Locate the cell with the specified text and output its (x, y) center coordinate. 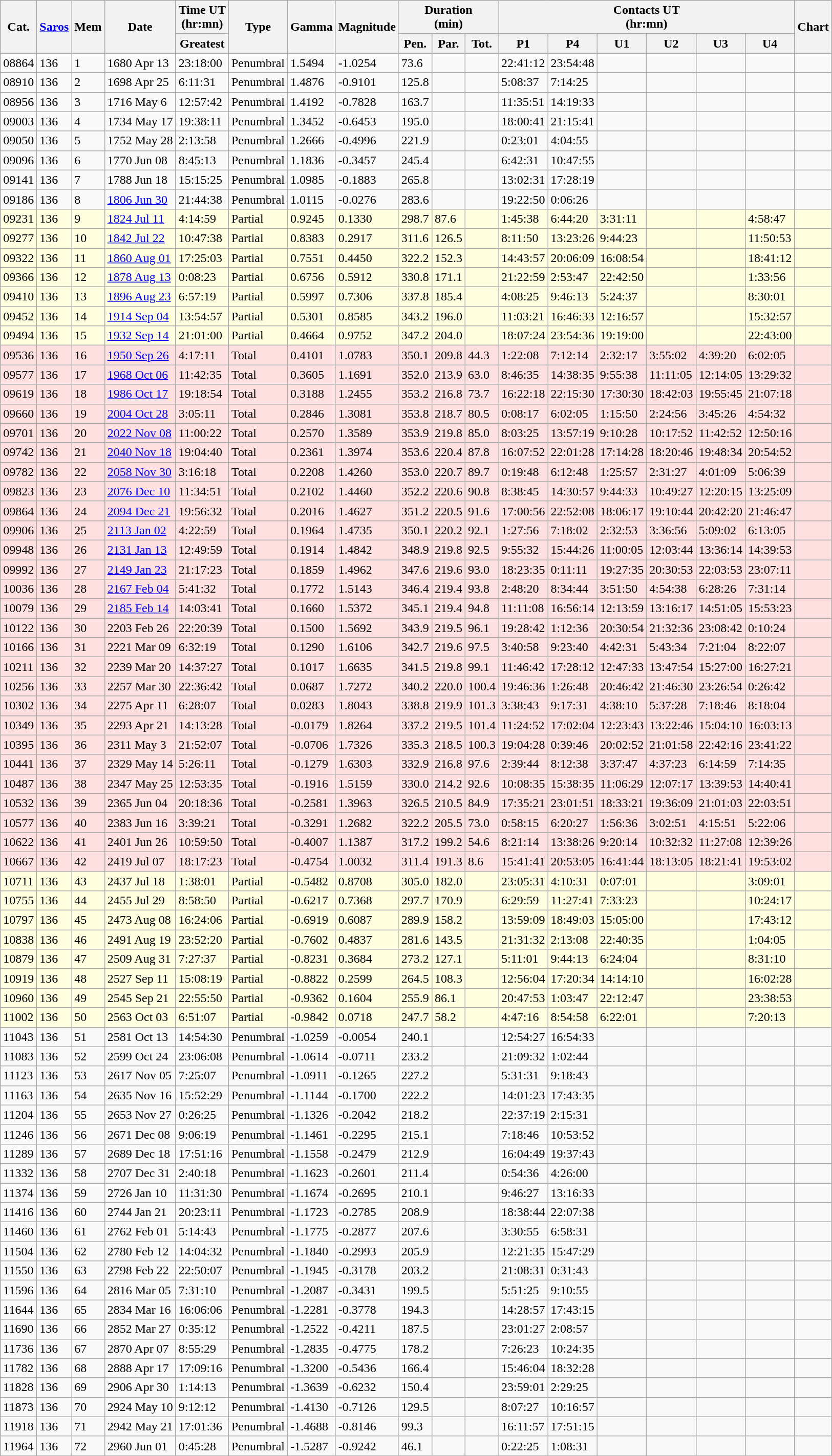
3:02:51 (671, 822)
2:08:57 (572, 1329)
1788 Jun 18 (140, 180)
14:37:27 (202, 667)
09410 (18, 297)
63 (88, 1271)
9:12:12 (202, 1407)
18:21:41 (720, 861)
10:47:55 (572, 160)
7 (88, 180)
70 (88, 1407)
2563 Oct 03 (140, 1017)
45 (88, 920)
211.4 (415, 1173)
21:52:07 (202, 745)
11736 (18, 1349)
1680 Apr 13 (140, 63)
-0.0054 (367, 1037)
10532 (18, 803)
14 (88, 316)
5:24:37 (622, 297)
36 (88, 745)
1896 Aug 23 (140, 297)
11:42:35 (202, 375)
16:24:06 (202, 920)
337.2 (415, 725)
352.2 (415, 491)
20:46:42 (622, 686)
15:46:04 (523, 1368)
-0.2295 (367, 1134)
2113 Jan 02 (140, 530)
22:36:42 (202, 686)
0.6087 (367, 920)
1.5372 (367, 609)
33 (88, 686)
12:50:16 (770, 433)
0.1330 (367, 219)
31 (88, 647)
16:54:33 (572, 1037)
-0.2695 (367, 1193)
1.2666 (312, 141)
317.2 (415, 842)
13:16:33 (572, 1193)
7:25:07 (202, 1076)
16:06:06 (202, 1310)
34 (88, 706)
11644 (18, 1310)
18:00:41 (523, 121)
2960 Jun 01 (140, 1446)
14:30:57 (572, 491)
18:32:28 (572, 1368)
347.6 (415, 570)
6:12:48 (572, 472)
264.5 (415, 979)
20:53:05 (572, 861)
353.0 (415, 472)
2888 Apr 17 (140, 1368)
11043 (18, 1037)
2924 May 10 (140, 1407)
18:41:12 (770, 257)
9:46:27 (523, 1193)
194.3 (415, 1310)
08910 (18, 82)
99.3 (415, 1426)
Magnitude (367, 27)
-0.3291 (312, 822)
341.5 (415, 667)
2635 Nov 16 (140, 1095)
15:04:10 (720, 725)
187.5 (415, 1329)
17:51:15 (572, 1426)
101.4 (481, 725)
1:08:31 (572, 1446)
265.8 (415, 180)
348.9 (415, 550)
09096 (18, 160)
66 (88, 1329)
8:38:45 (523, 491)
1:22:08 (523, 355)
09742 (18, 452)
9:44:13 (572, 959)
20:42:20 (720, 511)
Chart (813, 27)
19:48:34 (720, 452)
9:10:28 (622, 433)
22:37:19 (523, 1115)
11:42:52 (720, 433)
60 (88, 1212)
1914 Sep 04 (140, 316)
21:46:47 (770, 511)
23:59:01 (523, 1387)
12:13:59 (622, 609)
2419 Jul 07 (140, 861)
-0.0276 (367, 199)
-1.4688 (312, 1426)
23:18:00 (202, 63)
1.4842 (367, 550)
-0.0179 (312, 725)
20:30:53 (671, 570)
0.1660 (312, 609)
18:07:24 (523, 336)
21:17:23 (202, 570)
19:18:54 (202, 394)
11504 (18, 1251)
2906 Apr 30 (140, 1387)
220.4 (449, 452)
143.5 (449, 940)
-0.1279 (312, 764)
12:20:15 (720, 491)
5 (88, 141)
2401 Jun 26 (140, 842)
0:22:25 (523, 1446)
4:39:20 (720, 355)
19:53:02 (770, 861)
-0.3178 (367, 1271)
1806 Jun 30 (140, 199)
-0.4996 (367, 141)
11964 (18, 1446)
23:05:31 (523, 881)
17:09:16 (202, 1368)
0:39:46 (572, 745)
15:05:00 (622, 920)
14:01:23 (523, 1095)
22:03:51 (770, 803)
2527 Sep 11 (140, 979)
40 (88, 822)
90.8 (481, 491)
10166 (18, 647)
9:55:38 (622, 375)
10:49:27 (671, 491)
15:44:26 (572, 550)
8:07:27 (523, 1407)
59 (88, 1193)
9:44:33 (622, 491)
5:51:25 (523, 1290)
2:53:47 (572, 277)
3:39:21 (202, 822)
2293 Apr 21 (140, 725)
326.5 (415, 803)
11:34:51 (202, 491)
10302 (18, 706)
11:50:53 (770, 238)
210.5 (449, 803)
0.1604 (367, 998)
-1.2522 (312, 1329)
10:16:57 (572, 1407)
2:13:58 (202, 141)
11416 (18, 1212)
17:35:21 (523, 803)
42 (88, 861)
18:17:23 (202, 861)
30 (88, 628)
12:53:35 (202, 784)
96.1 (481, 628)
1.4192 (312, 102)
-0.0706 (312, 745)
16:46:33 (572, 316)
93.0 (481, 570)
20:30:54 (622, 628)
10211 (18, 667)
17:14:28 (622, 452)
7:20:13 (770, 1017)
4:37:23 (671, 764)
17:30:30 (622, 394)
-1.3200 (312, 1368)
11:11:08 (523, 609)
11332 (18, 1173)
9:44:23 (622, 238)
1878 Aug 13 (140, 277)
-0.7828 (367, 102)
5:41:32 (202, 589)
8:55:29 (202, 1349)
125.8 (415, 82)
17:51:16 (202, 1154)
15:52:29 (202, 1095)
2617 Nov 05 (140, 1076)
220.2 (449, 530)
18:38:44 (523, 1212)
16:07:52 (523, 452)
191.3 (449, 861)
19:38:11 (202, 121)
13:02:31 (523, 180)
8:12:38 (572, 764)
10487 (18, 784)
311.6 (415, 238)
52 (88, 1056)
11163 (18, 1095)
1:38:01 (202, 881)
4:54:38 (671, 589)
0:23:01 (523, 141)
13:16:17 (671, 609)
20 (88, 433)
91.6 (481, 511)
3:30:55 (523, 1232)
41 (88, 842)
337.8 (415, 297)
1.8264 (367, 725)
0:11:11 (572, 570)
19:22:50 (523, 199)
0.1964 (312, 530)
4:08:25 (523, 297)
1:03:47 (572, 998)
-0.3778 (367, 1310)
2:15:31 (572, 1115)
13:47:54 (671, 667)
9:55:32 (523, 550)
2671 Dec 08 (140, 1134)
8:03:25 (523, 433)
0.2846 (312, 414)
10797 (18, 920)
-0.2785 (367, 1212)
-0.9842 (312, 1017)
09186 (18, 199)
1716 May 6 (140, 102)
353.8 (415, 414)
16 (88, 355)
2870 Apr 07 (140, 1349)
09322 (18, 257)
63.0 (481, 375)
2:40:18 (202, 1173)
12:23:43 (622, 725)
12:14:05 (720, 375)
17 (88, 375)
220.5 (449, 511)
4 (88, 121)
2762 Feb 01 (140, 1232)
6:57:19 (202, 297)
10 (88, 238)
10:08:35 (523, 784)
1.1387 (367, 842)
2257 Mar 30 (140, 686)
39 (88, 803)
0.0687 (312, 686)
1:02:44 (572, 1056)
2022 Nov 08 (140, 433)
72 (88, 1446)
21:01:03 (720, 803)
3 (88, 102)
20:06:09 (572, 257)
2780 Feb 12 (140, 1251)
3:40:58 (523, 647)
55 (88, 1115)
297.7 (415, 901)
21:46:30 (671, 686)
09536 (18, 355)
20:47:53 (523, 998)
12:49:59 (202, 550)
170.9 (449, 901)
17:43:15 (572, 1310)
8:46:35 (523, 375)
2167 Feb 04 (140, 589)
-0.6217 (312, 901)
U1 (622, 44)
0.2361 (312, 452)
0.0283 (312, 706)
4:01:09 (720, 472)
-0.3431 (367, 1290)
09701 (18, 433)
353.2 (415, 394)
15:47:29 (572, 1251)
1.4876 (312, 82)
-0.6232 (367, 1387)
21:09:32 (523, 1056)
2311 May 3 (140, 745)
13:22:46 (671, 725)
8:34:44 (572, 589)
8:22:07 (770, 647)
67 (88, 1349)
11083 (18, 1056)
71 (88, 1426)
2365 Jun 04 (140, 803)
-0.4754 (312, 861)
09050 (18, 141)
0.8585 (367, 316)
8:18:04 (770, 706)
3:51:50 (622, 589)
100.4 (481, 686)
09231 (18, 219)
11:00:05 (622, 550)
15:08:19 (202, 979)
09366 (18, 277)
227.2 (415, 1076)
22:15:30 (572, 394)
4:47:16 (523, 1017)
1:45:38 (523, 219)
1968 Oct 06 (140, 375)
330.0 (415, 784)
Date (140, 27)
11460 (18, 1232)
22:07:38 (572, 1212)
22:20:39 (202, 628)
220.7 (449, 472)
57 (88, 1154)
69 (88, 1387)
346.4 (415, 589)
0.4450 (367, 257)
0.9245 (312, 219)
16:08:54 (622, 257)
22:43:00 (770, 336)
16:22:18 (523, 394)
1932 Sep 14 (140, 336)
94.8 (481, 609)
09823 (18, 491)
-0.1916 (312, 784)
0.2208 (312, 472)
-0.9101 (367, 82)
11:00:22 (202, 433)
2:31:27 (671, 472)
222.2 (415, 1095)
15:38:35 (572, 784)
85.0 (481, 433)
19:36:09 (671, 803)
7:33:23 (622, 901)
10667 (18, 861)
Gamma (312, 27)
54.6 (481, 842)
13:39:53 (720, 784)
80.5 (481, 414)
0:58:15 (523, 822)
0.8708 (367, 881)
343.2 (415, 316)
1.0115 (312, 199)
340.2 (415, 686)
0:26:42 (770, 686)
20:02:52 (622, 745)
19 (88, 414)
10:17:52 (671, 433)
10:59:50 (202, 842)
1.4962 (367, 570)
22:55:50 (202, 998)
215.1 (415, 1134)
245.4 (415, 160)
43 (88, 881)
152.3 (449, 257)
2545 Sep 21 (140, 998)
Pen. (415, 44)
-1.1461 (312, 1134)
-0.8146 (367, 1426)
19:10:44 (671, 511)
2:24:56 (671, 414)
22:01:28 (572, 452)
11:31:30 (202, 1193)
0.2599 (367, 979)
-1.5287 (312, 1446)
22:52:08 (572, 511)
2094 Dec 21 (140, 511)
9:06:19 (202, 1134)
1.3589 (367, 433)
1860 Aug 01 (140, 257)
14:51:05 (720, 609)
4:10:31 (572, 881)
1.5143 (367, 589)
8 (88, 199)
09452 (18, 316)
22:50:07 (202, 1271)
158.2 (449, 920)
2473 Aug 08 (140, 920)
10960 (18, 998)
-1.1623 (312, 1173)
8:11:50 (523, 238)
Mem (88, 27)
1:14:13 (202, 1387)
1:33:56 (770, 277)
247.7 (415, 1017)
2744 Jan 21 (140, 1212)
68 (88, 1368)
2131 Jan 13 (140, 550)
14:14:10 (622, 979)
-1.1723 (312, 1212)
3:45:26 (720, 414)
-0.2877 (367, 1232)
32 (88, 667)
-1.1840 (312, 1251)
23:26:54 (720, 686)
9:23:40 (572, 647)
29 (88, 609)
7:12:14 (572, 355)
09864 (18, 511)
0.6756 (312, 277)
10:53:52 (572, 1134)
4:15:51 (720, 822)
1.0985 (312, 180)
51 (88, 1037)
Saros (54, 27)
-0.0711 (367, 1056)
99.1 (481, 667)
11123 (18, 1076)
0.3684 (367, 959)
0.1500 (312, 628)
6:28:26 (720, 589)
-1.0259 (312, 1037)
8:54:58 (572, 1017)
08956 (18, 102)
09948 (18, 550)
09660 (18, 414)
6:44:20 (572, 219)
240.1 (415, 1037)
47 (88, 959)
11:06:29 (622, 784)
0.7306 (367, 297)
4:54:32 (770, 414)
27 (88, 570)
13:23:26 (572, 238)
1:04:05 (770, 940)
208.9 (415, 1212)
2221 Mar 09 (140, 647)
-1.4130 (312, 1407)
Cat. (18, 27)
0.5301 (312, 316)
5:31:31 (523, 1076)
1.7326 (367, 745)
3:09:01 (770, 881)
5:26:11 (202, 764)
205.9 (415, 1251)
9:10:55 (572, 1290)
21:31:32 (523, 940)
2437 Jul 18 (140, 881)
214.2 (449, 784)
23:38:53 (770, 998)
233.2 (415, 1056)
11596 (18, 1290)
19:46:36 (523, 686)
8:58:50 (202, 901)
1.6635 (367, 667)
2:48:20 (523, 589)
13:29:32 (770, 375)
09619 (18, 394)
25 (88, 530)
298.7 (415, 219)
5:08:37 (523, 82)
1.3974 (367, 452)
23:01:27 (523, 1329)
-0.2993 (367, 1251)
11873 (18, 1407)
-1.1558 (312, 1154)
150.4 (415, 1387)
1.1691 (367, 375)
2726 Jan 10 (140, 1193)
0.8383 (312, 238)
15:15:25 (202, 180)
26 (88, 550)
11289 (18, 1154)
19:04:28 (523, 745)
178.2 (415, 1349)
10919 (18, 979)
35 (88, 725)
351.2 (415, 511)
7:26:23 (523, 1349)
2834 Mar 16 (140, 1310)
2149 Jan 23 (140, 570)
0.2102 (312, 491)
14:39:53 (770, 550)
0.4664 (312, 336)
15 (88, 336)
6:51:07 (202, 1017)
-1.0614 (312, 1056)
18:23:35 (523, 570)
203.2 (415, 1271)
14:03:41 (202, 609)
19:04:40 (202, 452)
2653 Nov 27 (140, 1115)
213.9 (449, 375)
09906 (18, 530)
87.6 (449, 219)
-0.5436 (367, 1368)
46.1 (415, 1446)
218.7 (449, 414)
18:42:03 (671, 394)
17:01:36 (202, 1426)
5:22:06 (770, 822)
38 (88, 784)
73.0 (481, 822)
-0.9362 (312, 998)
6:29:59 (523, 901)
21:44:38 (202, 199)
18:06:17 (622, 511)
10622 (18, 842)
330.8 (415, 277)
7:21:04 (720, 647)
0.1914 (312, 550)
338.8 (415, 706)
2491 Aug 19 (140, 940)
21:32:36 (671, 628)
44.3 (481, 355)
2058 Nov 30 (140, 472)
9:18:43 (572, 1076)
7:31:10 (202, 1290)
1950 Sep 26 (140, 355)
2581 Oct 13 (140, 1037)
-1.1674 (312, 1193)
-0.8822 (312, 979)
Type (258, 27)
1734 May 17 (140, 121)
10:24:35 (572, 1349)
1:25:57 (622, 472)
11246 (18, 1134)
9 (88, 219)
-0.1265 (367, 1076)
-0.1883 (367, 180)
10395 (18, 745)
3:37:47 (622, 764)
220.6 (449, 491)
17:02:04 (572, 725)
6:32:19 (202, 647)
Duration(min) (449, 17)
2239 Mar 20 (140, 667)
8.6 (481, 861)
54 (88, 1095)
87.8 (481, 452)
09992 (18, 570)
4:14:59 (202, 219)
23:08:42 (720, 628)
1.4260 (367, 472)
-1.1775 (312, 1232)
12:56:04 (523, 979)
10:32:32 (671, 842)
0:54:36 (523, 1173)
15:27:00 (720, 667)
0.1017 (312, 667)
20:23:11 (202, 1212)
1.7272 (367, 686)
22 (88, 472)
311.4 (415, 861)
21:22:59 (523, 277)
1842 Jul 22 (140, 238)
4:26:00 (572, 1173)
56 (88, 1134)
2 (88, 82)
3:31:11 (622, 219)
48 (88, 979)
21:07:18 (770, 394)
62 (88, 1251)
16:04:49 (523, 1154)
1.2455 (367, 394)
73.7 (481, 394)
14:40:41 (770, 784)
10:24:17 (770, 901)
24 (88, 511)
9:46:13 (572, 297)
10711 (18, 881)
185.4 (449, 297)
92.1 (481, 530)
2383 Jun 16 (140, 822)
49 (88, 998)
0.7551 (312, 257)
1:56:36 (622, 822)
10036 (18, 589)
6:22:01 (622, 1017)
13:54:57 (202, 316)
10256 (18, 686)
3:38:43 (523, 706)
18:13:05 (671, 861)
4:58:47 (770, 219)
21:01:00 (202, 336)
343.9 (415, 628)
6:42:31 (523, 160)
6:28:07 (202, 706)
1770 Jun 08 (140, 160)
17:28:12 (572, 667)
13:59:09 (523, 920)
09577 (18, 375)
342.7 (415, 647)
1:15:50 (622, 414)
53 (88, 1076)
353.6 (415, 452)
13:25:09 (770, 491)
2942 May 21 (140, 1426)
12:03:44 (671, 550)
-0.8231 (312, 959)
-1.2087 (312, 1290)
3:36:56 (671, 530)
5:11:01 (523, 959)
13:57:19 (572, 433)
11550 (18, 1271)
345.1 (415, 609)
7:27:37 (202, 959)
2004 Oct 28 (140, 414)
14:19:33 (572, 102)
18:49:03 (572, 920)
108.3 (449, 979)
1986 Oct 17 (140, 394)
22:42:16 (720, 745)
16:03:13 (770, 725)
0:35:12 (202, 1329)
15:32:57 (770, 316)
100.3 (481, 745)
0.5997 (312, 297)
10577 (18, 822)
0.0718 (367, 1017)
2509 Aug 31 (140, 959)
1.3452 (312, 121)
97.5 (481, 647)
-1.0911 (312, 1076)
10079 (18, 609)
7:18:02 (572, 530)
10:47:38 (202, 238)
11:24:52 (523, 725)
1:26:48 (572, 686)
0.7368 (367, 901)
84.9 (481, 803)
15:41:41 (523, 861)
1.8043 (367, 706)
195.0 (415, 121)
-0.7126 (367, 1407)
0.1290 (312, 647)
8:45:13 (202, 160)
209.8 (449, 355)
11374 (18, 1193)
2275 Apr 11 (140, 706)
218.5 (449, 745)
28 (88, 589)
93.8 (481, 589)
97.6 (481, 764)
0:45:28 (202, 1446)
2:32:17 (622, 355)
5:09:02 (720, 530)
353.9 (415, 433)
2707 Dec 31 (140, 1173)
19:19:00 (622, 336)
21:08:31 (523, 1271)
0:06:26 (572, 199)
21 (88, 452)
19:55:45 (720, 394)
126.5 (449, 238)
4:04:55 (572, 141)
61 (88, 1232)
207.6 (415, 1232)
13:38:26 (572, 842)
10349 (18, 725)
0.1772 (312, 589)
3:16:18 (202, 472)
6:11:31 (202, 82)
199.2 (449, 842)
22:42:50 (622, 277)
9:20:14 (622, 842)
17:43:12 (770, 920)
7:14:25 (572, 82)
196.0 (449, 316)
6:13:05 (770, 530)
1:12:36 (572, 628)
11:11:05 (671, 375)
6:24:04 (622, 959)
0.2917 (367, 238)
09277 (18, 238)
10122 (18, 628)
1752 May 28 (140, 141)
6:58:31 (572, 1232)
12:54:27 (523, 1037)
09003 (18, 121)
U3 (720, 44)
19:56:32 (202, 511)
2076 Dec 10 (140, 491)
2040 Nov 18 (140, 452)
14:13:28 (202, 725)
332.9 (415, 764)
18:33:21 (622, 803)
5:37:28 (671, 706)
182.0 (449, 881)
14:28:57 (523, 1310)
7:14:35 (770, 764)
11:27:41 (572, 901)
0.3188 (312, 394)
171.1 (449, 277)
5:43:34 (671, 647)
37 (88, 764)
210.1 (415, 1193)
92.5 (481, 550)
0:31:43 (572, 1271)
212.9 (415, 1154)
1:27:56 (523, 530)
1.5692 (367, 628)
23:54:36 (572, 336)
4:17:11 (202, 355)
21:15:41 (572, 121)
18 (88, 394)
2:13:08 (572, 940)
-1.0254 (367, 63)
0.5912 (367, 277)
9:17:31 (572, 706)
1.2682 (367, 822)
65 (88, 1310)
0.4837 (367, 940)
23:52:20 (202, 940)
18:20:46 (671, 452)
3:05:11 (202, 414)
11 (88, 257)
11204 (18, 1115)
-1.2281 (312, 1310)
16:41:44 (622, 861)
-1.1326 (312, 1115)
2185 Feb 14 (140, 609)
58.2 (449, 1017)
8:21:14 (523, 842)
1.5494 (312, 63)
289.9 (415, 920)
Greatest (202, 44)
0:26:25 (202, 1115)
23:41:22 (770, 745)
1.6303 (367, 764)
1 (88, 63)
-0.2581 (312, 803)
19:28:42 (523, 628)
12:07:17 (671, 784)
22:03:53 (720, 570)
6:14:59 (720, 764)
16:02:28 (770, 979)
17:25:03 (202, 257)
12 (88, 277)
0:10:24 (770, 628)
Contacts UT(hr:mn) (647, 17)
Time UT(hr:mn) (202, 17)
-1.2835 (312, 1349)
2599 Oct 24 (140, 1056)
17:43:35 (572, 1095)
-0.6453 (367, 121)
3:55:02 (671, 355)
220.0 (449, 686)
P1 (523, 44)
16:27:21 (770, 667)
281.6 (415, 940)
0:08:17 (523, 414)
204.0 (449, 336)
0.2016 (312, 511)
U4 (770, 44)
2455 Jul 29 (140, 901)
347.2 (415, 336)
1.1836 (312, 160)
17:28:19 (572, 180)
-0.9242 (367, 1446)
129.5 (415, 1407)
-0.7602 (312, 940)
205.5 (449, 822)
0.2570 (312, 433)
2347 May 25 (140, 784)
2816 Mar 05 (140, 1290)
1.6106 (367, 647)
-0.4775 (367, 1349)
-0.6919 (312, 920)
Par. (449, 44)
2:39:44 (523, 764)
10838 (18, 940)
11828 (18, 1387)
11:35:51 (523, 102)
-1.1144 (312, 1095)
221.9 (415, 141)
2798 Feb 22 (140, 1271)
-0.4007 (312, 842)
1.4627 (367, 511)
-1.1945 (312, 1271)
19:37:43 (572, 1154)
1698 Apr 25 (140, 82)
0.9752 (367, 336)
12:57:42 (202, 102)
7:31:14 (770, 589)
5:14:43 (202, 1232)
22:41:12 (523, 63)
19:27:35 (622, 570)
09782 (18, 472)
11782 (18, 1368)
16:56:14 (572, 609)
11:03:21 (523, 316)
15:53:23 (770, 609)
0:08:23 (202, 277)
86.1 (449, 998)
1.0032 (367, 861)
4:22:59 (202, 530)
11002 (18, 1017)
92.6 (481, 784)
22:12:47 (622, 998)
0.1859 (312, 570)
13:36:14 (720, 550)
16:11:57 (523, 1426)
0.3605 (312, 375)
20:54:52 (770, 452)
11:27:08 (720, 842)
2329 May 14 (140, 764)
23:01:51 (572, 803)
U2 (671, 44)
13 (88, 297)
09494 (18, 336)
23:54:48 (572, 63)
1.0783 (367, 355)
58 (88, 1173)
64 (88, 1290)
12:21:35 (523, 1251)
2:32:53 (622, 530)
0:19:48 (523, 472)
2689 Dec 18 (140, 1154)
Tot. (481, 44)
352.0 (415, 375)
2:29:25 (572, 1387)
283.6 (415, 199)
8:30:01 (770, 297)
-0.5482 (312, 881)
4:42:31 (622, 647)
0:07:01 (622, 881)
12:39:26 (770, 842)
1.3963 (367, 803)
218.2 (415, 1115)
73.6 (415, 63)
-0.1700 (367, 1095)
0.4101 (312, 355)
2203 Feb 26 (140, 628)
P4 (572, 44)
163.7 (415, 102)
1.5159 (367, 784)
255.9 (415, 998)
2852 Mar 27 (140, 1329)
1.3081 (367, 414)
4:38:10 (622, 706)
-0.2601 (367, 1173)
305.0 (415, 881)
11:46:42 (523, 667)
101.3 (481, 706)
23:07:11 (770, 570)
12:16:57 (622, 316)
1.4735 (367, 530)
23 (88, 491)
219.9 (449, 706)
6 (88, 160)
11690 (18, 1329)
08864 (18, 63)
6:20:27 (572, 822)
5:06:39 (770, 472)
17:20:34 (572, 979)
10441 (18, 764)
-0.4211 (367, 1329)
21:01:58 (671, 745)
46 (88, 940)
23:06:08 (202, 1056)
11918 (18, 1426)
1824 Jul 11 (140, 219)
8:31:10 (770, 959)
127.1 (449, 959)
10755 (18, 901)
17:00:56 (523, 511)
12:47:33 (622, 667)
1.4460 (367, 491)
273.2 (415, 959)
14:54:30 (202, 1037)
335.3 (415, 745)
-1.3639 (312, 1387)
14:04:32 (202, 1251)
10879 (18, 959)
-0.2042 (367, 1115)
50 (88, 1017)
20:18:36 (202, 803)
22:40:35 (622, 940)
89.7 (481, 472)
14:38:35 (572, 375)
166.4 (415, 1368)
44 (88, 901)
-0.2479 (367, 1154)
199.5 (415, 1290)
09141 (18, 180)
14:43:57 (523, 257)
-0.3457 (367, 160)
